Pinpoint the cell where the given text exists, returning its [X, Y] midpoint coordinate. 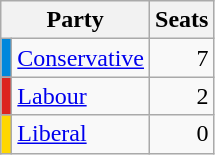
0 [182, 134]
Party [76, 20]
Seats [182, 20]
2 [182, 96]
7 [182, 58]
Liberal [81, 134]
Labour [81, 96]
Conservative [81, 58]
